Return the [X, Y] coordinate for the center point of the cell that contains the specified text.  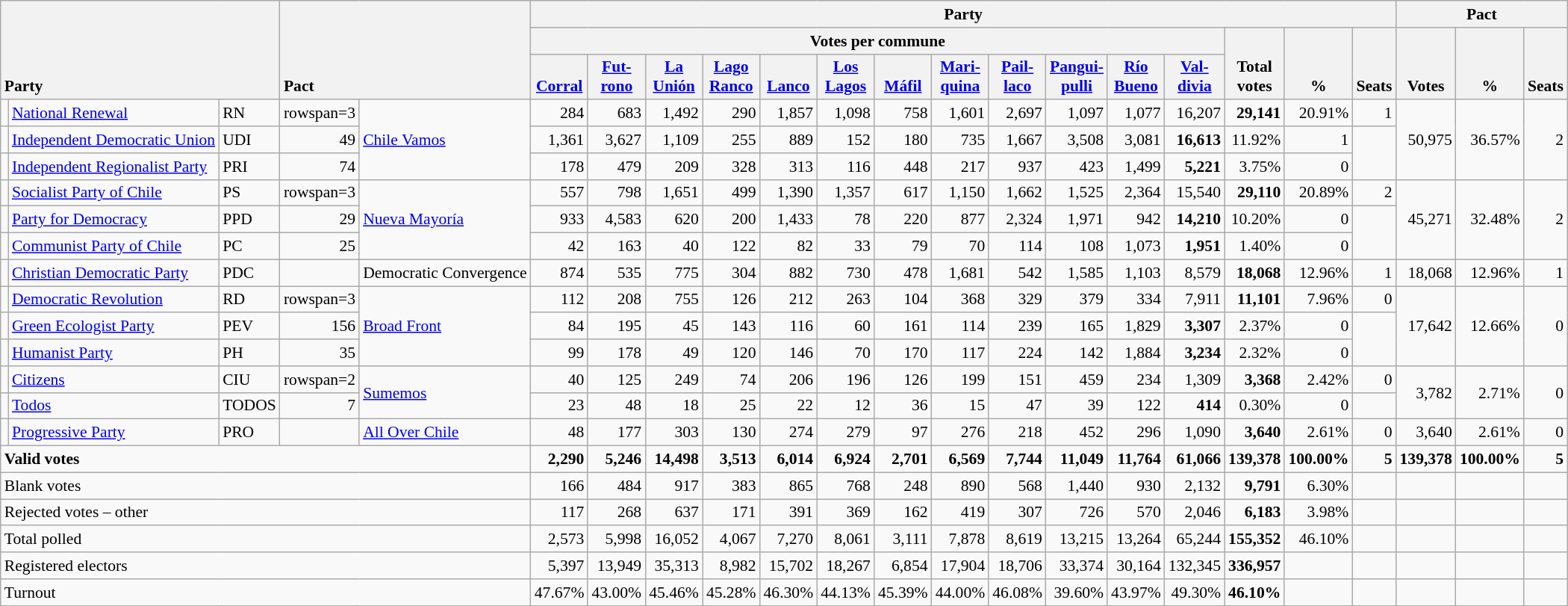
199 [960, 380]
1,077 [1136, 114]
165 [1077, 327]
Broad Front [445, 326]
3,782 [1426, 393]
Green Ecologist Party [113, 327]
3.75% [1254, 167]
220 [903, 220]
7.96% [1319, 300]
303 [673, 433]
Lanco [788, 76]
12.66% [1490, 326]
Totalvotes [1254, 64]
Chile Vamos [445, 140]
rowspan=2 [320, 380]
170 [903, 353]
39 [1077, 406]
2.71% [1490, 393]
296 [1136, 433]
4,067 [732, 539]
313 [788, 167]
22 [788, 406]
29 [320, 220]
Todos [113, 406]
PDC [249, 273]
8,579 [1195, 273]
Independent Democratic Union [113, 140]
336,957 [1254, 566]
542 [1017, 273]
1,884 [1136, 353]
279 [845, 433]
RD [249, 300]
208 [617, 300]
18,267 [845, 566]
248 [903, 486]
Valid votes [266, 460]
16,613 [1195, 140]
14,210 [1195, 220]
7,270 [788, 539]
180 [903, 140]
20.89% [1319, 193]
930 [1136, 486]
5,246 [617, 460]
1,433 [788, 220]
29,110 [1254, 193]
726 [1077, 513]
1,601 [960, 114]
768 [845, 486]
49.30% [1195, 593]
1,440 [1077, 486]
13,215 [1077, 539]
2,573 [560, 539]
478 [903, 273]
Humanist Party [113, 353]
11,049 [1077, 460]
65,244 [1195, 539]
Party for Democracy [113, 220]
414 [1195, 406]
6,924 [845, 460]
RN [249, 114]
Total polled [266, 539]
1,857 [788, 114]
16,207 [1195, 114]
1,681 [960, 273]
104 [903, 300]
46.30% [788, 593]
1,090 [1195, 433]
1,492 [673, 114]
LosLagos [845, 76]
2.42% [1319, 380]
1,662 [1017, 193]
452 [1077, 433]
45.39% [903, 593]
15 [960, 406]
369 [845, 513]
11.92% [1254, 140]
249 [673, 380]
6,854 [903, 566]
44.00% [960, 593]
163 [617, 247]
36 [903, 406]
758 [903, 114]
142 [1077, 353]
33,374 [1077, 566]
PC [249, 247]
755 [673, 300]
43.97% [1136, 593]
Nueva Mayoría [445, 220]
13,264 [1136, 539]
3,234 [1195, 353]
All Over Chile [445, 433]
Communist Party of Chile [113, 247]
32.48% [1490, 220]
218 [1017, 433]
209 [673, 167]
882 [788, 273]
35,313 [673, 566]
479 [617, 167]
459 [1077, 380]
151 [1017, 380]
617 [903, 193]
620 [673, 220]
125 [617, 380]
7 [320, 406]
National Renewal [113, 114]
18 [673, 406]
Sumemos [445, 393]
391 [788, 513]
3.98% [1319, 513]
10.20% [1254, 220]
132,345 [1195, 566]
3,111 [903, 539]
2,324 [1017, 220]
2,697 [1017, 114]
3,081 [1136, 140]
889 [788, 140]
Rejected votes – other [266, 513]
557 [560, 193]
50,975 [1426, 140]
Corral [560, 76]
Registered electors [266, 566]
177 [617, 433]
Mari-quina [960, 76]
730 [845, 273]
6,014 [788, 460]
8,982 [732, 566]
1,150 [960, 193]
933 [560, 220]
152 [845, 140]
20.91% [1319, 114]
234 [1136, 380]
44.13% [845, 593]
35 [320, 353]
1,971 [1077, 220]
3,368 [1254, 380]
448 [903, 167]
290 [732, 114]
PS [249, 193]
7,911 [1195, 300]
CIU [249, 380]
637 [673, 513]
Democratic Convergence [445, 273]
1,103 [1136, 273]
4,583 [617, 220]
1,390 [788, 193]
307 [1017, 513]
45 [673, 327]
PPD [249, 220]
1,361 [560, 140]
1,585 [1077, 273]
Fut-rono [617, 76]
2,132 [1195, 486]
Citizens [113, 380]
146 [788, 353]
PRO [249, 433]
5,998 [617, 539]
166 [560, 486]
268 [617, 513]
683 [617, 114]
3,307 [1195, 327]
263 [845, 300]
Independent Regionalist Party [113, 167]
890 [960, 486]
79 [903, 247]
419 [960, 513]
7,744 [1017, 460]
18,706 [1017, 566]
143 [732, 327]
1,109 [673, 140]
284 [560, 114]
84 [560, 327]
15,702 [788, 566]
239 [1017, 327]
937 [1017, 167]
39.60% [1077, 593]
1,097 [1077, 114]
570 [1136, 513]
15,540 [1195, 193]
1,098 [845, 114]
334 [1136, 300]
Socialist Party of Chile [113, 193]
775 [673, 273]
108 [1077, 247]
7,878 [960, 539]
16,052 [673, 539]
3,513 [732, 460]
Pail-laco [1017, 76]
276 [960, 433]
161 [903, 327]
874 [560, 273]
217 [960, 167]
196 [845, 380]
1,073 [1136, 247]
42 [560, 247]
130 [732, 433]
9,791 [1254, 486]
8,061 [845, 539]
PRI [249, 167]
5,397 [560, 566]
17,904 [960, 566]
162 [903, 513]
255 [732, 140]
329 [1017, 300]
0.30% [1254, 406]
11,101 [1254, 300]
1,309 [1195, 380]
877 [960, 220]
3,627 [617, 140]
45.28% [732, 593]
PEV [249, 327]
865 [788, 486]
2.37% [1254, 327]
47.67% [560, 593]
61,066 [1195, 460]
206 [788, 380]
112 [560, 300]
212 [788, 300]
30,164 [1136, 566]
14,498 [673, 460]
Democratic Revolution [113, 300]
17,642 [1426, 326]
78 [845, 220]
171 [732, 513]
1,357 [845, 193]
43.00% [617, 593]
5,221 [1195, 167]
12 [845, 406]
274 [788, 433]
47 [1017, 406]
Turnout [266, 593]
RíoBueno [1136, 76]
3,508 [1077, 140]
Votes [1426, 64]
942 [1136, 220]
2,046 [1195, 513]
195 [617, 327]
535 [617, 273]
82 [788, 247]
33 [845, 247]
Pangui-pulli [1077, 76]
2,701 [903, 460]
2,290 [560, 460]
LagoRanco [732, 76]
1.40% [1254, 247]
13,949 [617, 566]
499 [732, 193]
23 [560, 406]
Christian Democratic Party [113, 273]
368 [960, 300]
383 [732, 486]
45.46% [673, 593]
2.32% [1254, 353]
1,667 [1017, 140]
60 [845, 327]
484 [617, 486]
97 [903, 433]
6,569 [960, 460]
224 [1017, 353]
798 [617, 193]
36.57% [1490, 140]
917 [673, 486]
156 [320, 327]
LaUnión [673, 76]
568 [1017, 486]
379 [1077, 300]
99 [560, 353]
6.30% [1319, 486]
1,499 [1136, 167]
Máfil [903, 76]
304 [732, 273]
735 [960, 140]
1,951 [1195, 247]
423 [1077, 167]
155,352 [1254, 539]
46.08% [1017, 593]
29,141 [1254, 114]
Votes per commune [878, 41]
1,525 [1077, 193]
TODOS [249, 406]
Blank votes [266, 486]
2,364 [1136, 193]
8,619 [1017, 539]
120 [732, 353]
PH [249, 353]
UDI [249, 140]
1,829 [1136, 327]
Progressive Party [113, 433]
11,764 [1136, 460]
6,183 [1254, 513]
1,651 [673, 193]
200 [732, 220]
Val-divia [1195, 76]
328 [732, 167]
45,271 [1426, 220]
